Extract the [X, Y] coordinate from the center of the cell holding the provided text.  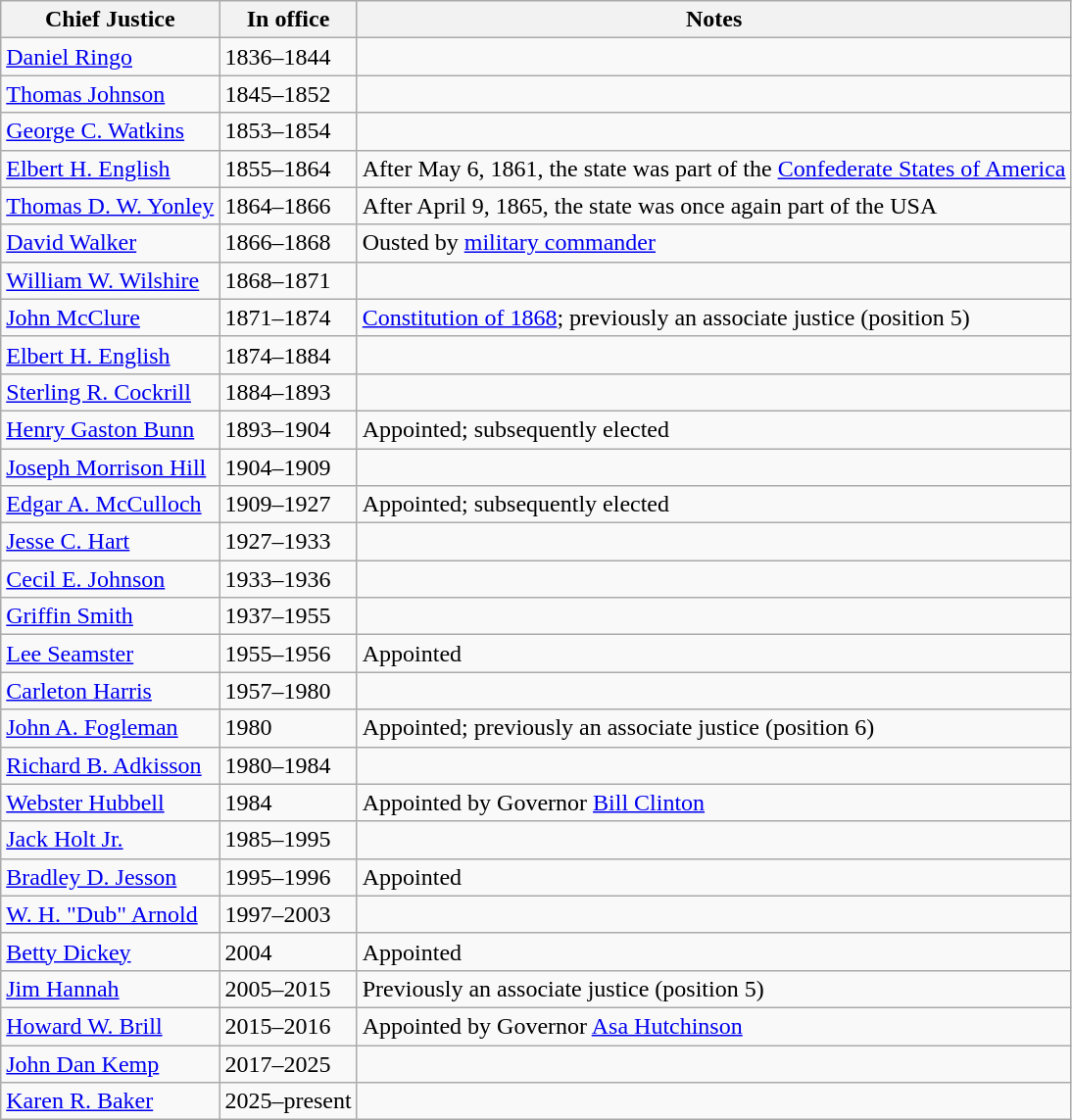
1884–1893 [288, 392]
Jack Holt Jr. [110, 840]
Thomas Johnson [110, 94]
Jesse C. Hart [110, 542]
1927–1933 [288, 542]
Carleton Harris [110, 691]
2004 [288, 951]
1866–1868 [288, 243]
1893–1904 [288, 429]
Karen R. Baker [110, 1101]
Bradley D. Jesson [110, 877]
Webster Hubbell [110, 803]
George C. Watkins [110, 131]
1845–1852 [288, 94]
Previously an associate justice (position 5) [713, 989]
1937–1955 [288, 616]
1855–1864 [288, 169]
1980–1984 [288, 765]
1955–1956 [288, 654]
Cecil E. Johnson [110, 579]
1997–2003 [288, 914]
Griffin Smith [110, 616]
Richard B. Adkisson [110, 765]
John A. Fogleman [110, 728]
David Walker [110, 243]
Jim Hannah [110, 989]
Ousted by military commander [713, 243]
John McClure [110, 317]
In office [288, 20]
Lee Seamster [110, 654]
After May 6, 1861, the state was part of the Confederate States of America [713, 169]
Appointed by Governor Bill Clinton [713, 803]
Howard W. Brill [110, 1026]
2025–present [288, 1101]
Appointed; previously an associate justice (position 6) [713, 728]
W. H. "Dub" Arnold [110, 914]
1864–1866 [288, 206]
1853–1854 [288, 131]
1985–1995 [288, 840]
Constitution of 1868; previously an associate justice (position 5) [713, 317]
After April 9, 1865, the state was once again part of the USA [713, 206]
1933–1936 [288, 579]
Edgar A. McCulloch [110, 505]
1904–1909 [288, 467]
1984 [288, 803]
Sterling R. Cockrill [110, 392]
2015–2016 [288, 1026]
1871–1874 [288, 317]
Betty Dickey [110, 951]
1836–1844 [288, 57]
2017–2025 [288, 1063]
Chief Justice [110, 20]
William W. Wilshire [110, 280]
1980 [288, 728]
1868–1871 [288, 280]
Appointed by Governor Asa Hutchinson [713, 1026]
Notes [713, 20]
1909–1927 [288, 505]
Joseph Morrison Hill [110, 467]
Henry Gaston Bunn [110, 429]
1957–1980 [288, 691]
John Dan Kemp [110, 1063]
2005–2015 [288, 989]
1874–1884 [288, 355]
1995–1996 [288, 877]
Daniel Ringo [110, 57]
Thomas D. W. Yonley [110, 206]
